Extract the (X, Y) coordinate from the center of the cell holding the provided text.  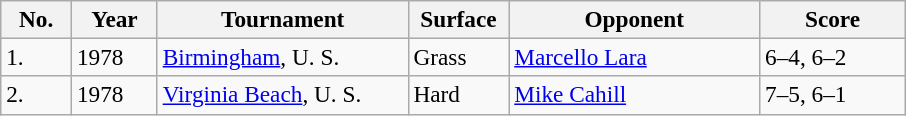
Surface (458, 19)
Marcello Lara (634, 57)
Tournament (282, 19)
Opponent (634, 19)
2. (36, 95)
Score (833, 19)
1. (36, 57)
Mike Cahill (634, 95)
6–4, 6–2 (833, 57)
Grass (458, 57)
Year (115, 19)
No. (36, 19)
Birmingham, U. S. (282, 57)
Hard (458, 95)
Virginia Beach, U. S. (282, 95)
7–5, 6–1 (833, 95)
